Find where the given text appears and provide that cell's center as (X, Y) coordinate. 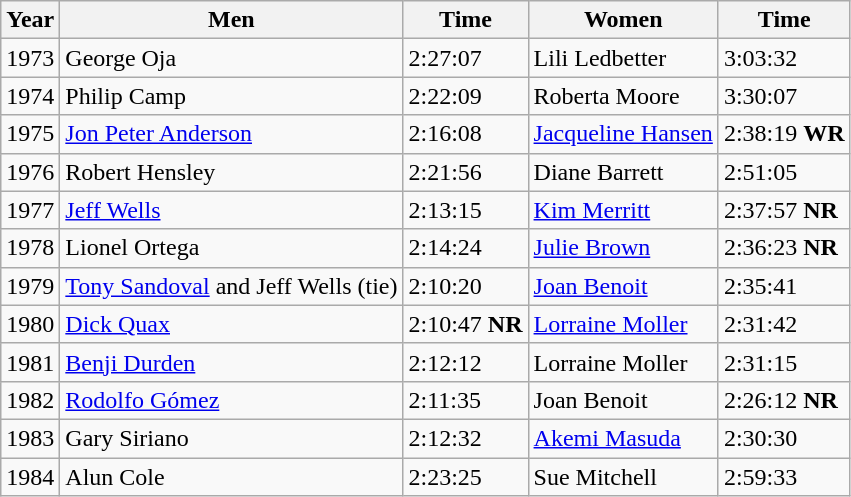
2:27:07 (466, 58)
1984 (30, 477)
1977 (30, 210)
1974 (30, 96)
Robert Hensley (232, 172)
Rodolfo Gómez (232, 400)
1979 (30, 286)
Year (30, 20)
Julie Brown (623, 248)
Lionel Ortega (232, 248)
1981 (30, 362)
Kim Merritt (623, 210)
2:12:12 (466, 362)
Tony Sandoval and Jeff Wells (tie) (232, 286)
1983 (30, 438)
2:26:12 NR (784, 400)
1978 (30, 248)
2:12:32 (466, 438)
2:30:30 (784, 438)
2:37:57 NR (784, 210)
Jeff Wells (232, 210)
Akemi Masuda (623, 438)
Jacqueline Hansen (623, 134)
3:30:07 (784, 96)
2:14:24 (466, 248)
2:23:25 (466, 477)
1976 (30, 172)
George Oja (232, 58)
2:22:09 (466, 96)
2:16:08 (466, 134)
1980 (30, 324)
2:51:05 (784, 172)
Jon Peter Anderson (232, 134)
2:21:56 (466, 172)
Sue Mitchell (623, 477)
Lili Ledbetter (623, 58)
1973 (30, 58)
Men (232, 20)
Roberta Moore (623, 96)
Philip Camp (232, 96)
2:31:15 (784, 362)
2:13:15 (466, 210)
3:03:32 (784, 58)
Alun Cole (232, 477)
2:31:42 (784, 324)
Benji Durden (232, 362)
Women (623, 20)
2:11:35 (466, 400)
1982 (30, 400)
Gary Siriano (232, 438)
Diane Barrett (623, 172)
2:35:41 (784, 286)
1975 (30, 134)
Dick Quax (232, 324)
2:36:23 NR (784, 248)
2:59:33 (784, 477)
2:38:19 WR (784, 134)
2:10:20 (466, 286)
2:10:47 NR (466, 324)
